Search for the cell housing the specified text and yield its [x, y] center coordinate. 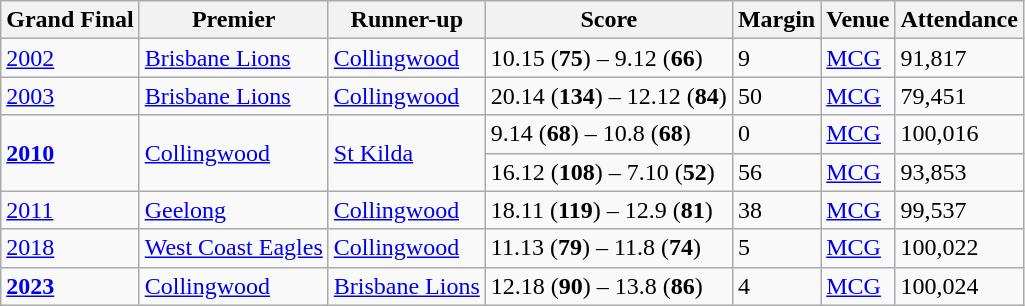
Attendance [959, 20]
4 [776, 286]
12.18 (90) – 13.8 (86) [608, 286]
16.12 (108) – 7.10 (52) [608, 172]
100,022 [959, 248]
38 [776, 210]
50 [776, 96]
2002 [70, 58]
99,537 [959, 210]
Premier [234, 20]
5 [776, 248]
Geelong [234, 210]
100,016 [959, 134]
Score [608, 20]
Runner-up [406, 20]
56 [776, 172]
9 [776, 58]
Grand Final [70, 20]
91,817 [959, 58]
Margin [776, 20]
2010 [70, 153]
2003 [70, 96]
2011 [70, 210]
18.11 (119) – 12.9 (81) [608, 210]
100,024 [959, 286]
2018 [70, 248]
9.14 (68) – 10.8 (68) [608, 134]
St Kilda [406, 153]
93,853 [959, 172]
Venue [858, 20]
10.15 (75) – 9.12 (66) [608, 58]
2023 [70, 286]
79,451 [959, 96]
0 [776, 134]
11.13 (79) – 11.8 (74) [608, 248]
West Coast Eagles [234, 248]
20.14 (134) – 12.12 (84) [608, 96]
